Detect which cell encompasses the target text, then output its (X, Y) center coordinate. 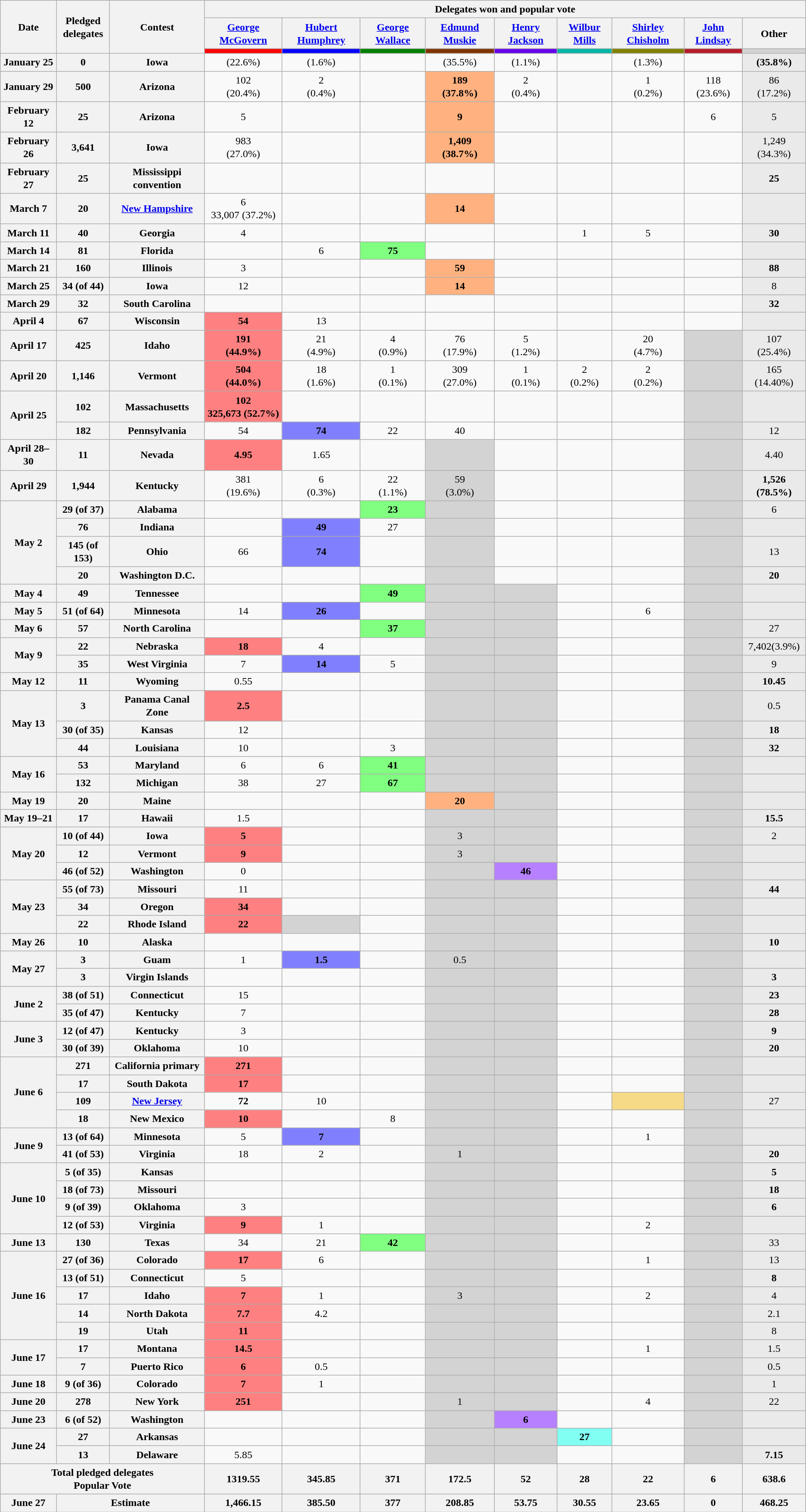
Total pledged delegatesPopular Vote (102, 1478)
May 27 (28, 969)
April 4 (28, 321)
Hawaii (157, 818)
North Carolina (157, 629)
6 (0.3%) (321, 486)
59 (460, 268)
Mississippi convention (157, 178)
George McGovern (244, 34)
South Carolina (157, 304)
June 27 (28, 1503)
26 (321, 610)
Texas (157, 1242)
June 16 (28, 1296)
4 (0.9%) (393, 345)
468.25 (774, 1503)
29 (of 37) (83, 510)
April 25 (28, 415)
March 21 (28, 268)
19 (83, 1331)
14.5 (244, 1348)
189 (37.8%) (460, 86)
81 (83, 251)
21 (4.9%) (321, 345)
10 (of 44) (83, 836)
Edmund Muskie (460, 34)
30.55 (585, 1503)
Date (28, 27)
Louisiana (157, 747)
June 10 (28, 1198)
5.85 (244, 1454)
1,466.15 (244, 1503)
12 (of 47) (83, 1031)
13 (of 64) (83, 1137)
June 17 (28, 1357)
191 (44.9%) (244, 345)
208.85 (460, 1503)
3,641 (83, 147)
Delegates won and popular vote (505, 9)
Illinois (157, 268)
June 20 (28, 1402)
102325,673 (52.7%) (244, 406)
May 4 (28, 593)
New Mexico (157, 1119)
April 17 (28, 345)
California primary (157, 1066)
53.75 (526, 1503)
Henry Jackson (526, 34)
160 (83, 268)
(35.8%) (774, 62)
Georgia (157, 232)
109 (83, 1101)
Nevada (157, 455)
7.15 (774, 1454)
9 (of 39) (83, 1207)
30 (774, 232)
New Jersey (157, 1101)
182 (83, 431)
377 (393, 1503)
66 (244, 551)
June 23 (28, 1419)
41 (393, 765)
May 26 (28, 942)
6 (of 52) (83, 1419)
18 (1.6%) (321, 376)
Nebraska (157, 646)
381 (19.6%) (244, 486)
Puerto Rico (157, 1366)
Michigan (157, 783)
1,249 (34.3%) (774, 147)
1 (0.2%) (648, 86)
Wisconsin (157, 321)
Massachusetts (157, 406)
42 (393, 1242)
May 13 (28, 723)
May 12 (28, 682)
May 23 (28, 907)
May 16 (28, 774)
1.65 (321, 455)
Pennsylvania (157, 431)
Contest (157, 27)
7,402(3.9%) (774, 646)
March 14 (28, 251)
75 (393, 251)
10.45 (774, 682)
4.40 (774, 455)
(1.3%) (648, 62)
Alaska (157, 942)
72 (244, 1101)
May 9 (28, 655)
500 (83, 86)
Hubert Humphrey (321, 34)
13 (of 51) (83, 1278)
2.1 (774, 1313)
118 (23.6%) (713, 86)
23.65 (648, 1503)
251 (244, 1402)
June 6 (28, 1092)
(22.6%) (244, 62)
309 (27.0%) (460, 376)
27 (of 36) (83, 1261)
278 (83, 1402)
102 (20.4%) (244, 86)
145 (of 153) (83, 551)
Oregon (157, 907)
6 33,007 (37.2%) (244, 208)
April 20 (28, 376)
504 (44.0%) (244, 376)
Virgin Islands (157, 977)
12 (of 53) (83, 1224)
February 12 (28, 117)
John Lindsay (713, 34)
107 (25.4%) (774, 345)
March 25 (28, 286)
51 (of 64) (83, 610)
59 (3.0%) (460, 486)
38 (of 51) (83, 995)
18 (of 73) (83, 1189)
52 (526, 1478)
Tennessee (157, 593)
9 (of 36) (83, 1384)
34 (of 44) (83, 286)
41 (of 53) (83, 1154)
1319.55 (244, 1478)
March 29 (28, 304)
1,944 (83, 486)
5 (1.2%) (526, 345)
172.5 (460, 1478)
4.2 (321, 1313)
35 (83, 664)
May 19–21 (28, 818)
Pledgeddelegates (83, 27)
21 (321, 1242)
76 (17.9%) (460, 345)
165 (14.40%) (774, 376)
102 (83, 406)
Panama Canal Zone (157, 706)
Maryland (157, 765)
Estimate (130, 1503)
425 (83, 345)
May 2 (28, 542)
20 (4.7%) (648, 345)
638.6 (774, 1478)
46 (526, 871)
(35.5%) (460, 62)
Florida (157, 251)
38 (244, 783)
Guam (157, 960)
2.5 (244, 706)
15 (244, 995)
February 27 (28, 178)
West Virginia (157, 664)
Montana (157, 1348)
June 3 (28, 1039)
0.55 (244, 682)
February 26 (28, 147)
88 (774, 268)
New York (157, 1402)
86 (17.2%) (774, 86)
Wyoming (157, 682)
132 (83, 783)
37 (393, 629)
983 (27.0%) (244, 147)
Indiana (157, 527)
New Hampshire (157, 208)
345.85 (321, 1478)
Utah (157, 1331)
March 11 (28, 232)
7.7 (244, 1313)
North Dakota (157, 1313)
Wilbur Mills (585, 34)
May 20 (28, 853)
January 25 (28, 62)
Delaware (157, 1454)
May 6 (28, 629)
55 (of 73) (83, 889)
June 13 (28, 1242)
Arkansas (157, 1437)
April 28–30 (28, 455)
4.95 (244, 455)
May 19 (28, 801)
George Wallace (393, 34)
Maine (157, 801)
371 (393, 1478)
Alabama (157, 510)
June 9 (28, 1145)
Rhode Island (157, 924)
June 2 (28, 1004)
May 5 (28, 610)
January 29 (28, 86)
35 (of 47) (83, 1013)
30 (of 35) (83, 730)
130 (83, 1242)
1,526 (78.5%) (774, 486)
22 (1.1%) (393, 486)
Shirley Chisholm (648, 34)
53 (83, 765)
76 (83, 527)
1,146 (83, 376)
Washington D.C. (157, 575)
South Dakota (157, 1083)
1,409 (38.7%) (460, 147)
30 (of 39) (83, 1048)
(1.6%) (321, 62)
Ohio (157, 551)
April 29 (28, 486)
33 (774, 1242)
5 (of 35) (83, 1172)
(1.1%) (526, 62)
June 18 (28, 1384)
57 (83, 629)
Other (774, 34)
46 (of 52) (83, 871)
15.5 (774, 818)
March 7 (28, 208)
June 24 (28, 1446)
385.50 (321, 1503)
